Provide the (x, y) coordinate of the cell's center where the given text is located.  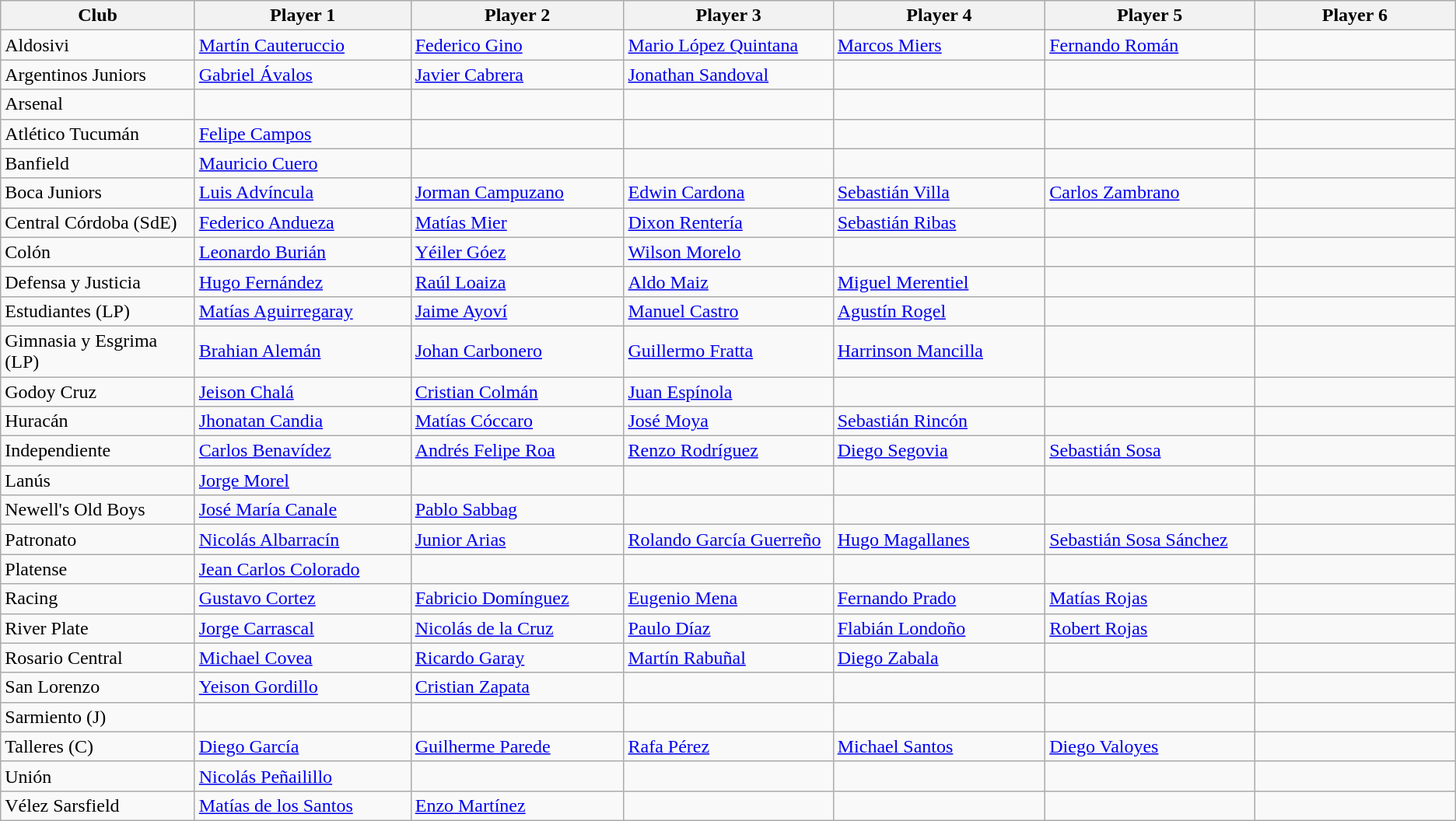
Raúl Loaiza (517, 281)
Huracán (98, 421)
Flabián Londoño (940, 628)
Guilherme Parede (517, 746)
Diego Valoyes (1150, 746)
Gustavo Cortez (303, 599)
Lanús (98, 480)
Jhonatan Candia (303, 421)
Jorman Campuzano (517, 193)
Colón (98, 252)
Estudiantes (LP) (98, 311)
Vélez Sarsfield (98, 805)
Atlético Tucumán (98, 134)
Sebastián Sosa Sánchez (1150, 540)
Edwin Cardona (728, 193)
Enzo Martínez (517, 805)
Diego Zabala (940, 658)
Brahian Alemán (303, 351)
Gabriel Ávalos (303, 75)
Defensa y Justicia (98, 281)
Jorge Morel (303, 480)
Felipe Campos (303, 134)
Matías de los Santos (303, 805)
Marcos Miers (940, 45)
Jaime Ayoví (517, 311)
Hugo Fernández (303, 281)
Sebastián Rincón (940, 421)
Matías Cóccaro (517, 421)
Sarmiento (J) (98, 717)
Junior Arias (517, 540)
Fernando Román (1150, 45)
Jonathan Sandoval (728, 75)
Matías Rojas (1150, 599)
Mario López Quintana (728, 45)
Martín Cauteruccio (303, 45)
Miguel Merentiel (940, 281)
Agustín Rogel (940, 311)
Nicolás Albarracín (303, 540)
Matías Mier (517, 222)
Federico Andueza (303, 222)
Player 1 (303, 16)
Aldo Maiz (728, 281)
Rolando García Guerreño (728, 540)
Michael Covea (303, 658)
José María Canale (303, 510)
Unión (98, 776)
Juan Espínola (728, 391)
Central Córdoba (SdE) (98, 222)
Martín Rabuñal (728, 658)
Carlos Benavídez (303, 451)
Boca Juniors (98, 193)
Pablo Sabbag (517, 510)
Argentinos Juniors (98, 75)
Gimnasia y Esgrima (LP) (98, 351)
Fernando Prado (940, 599)
Club (98, 16)
Ricardo Garay (517, 658)
Arsenal (98, 104)
Leonardo Burián (303, 252)
Guillermo Fratta (728, 351)
Sebastián Ribas (940, 222)
Cristian Zapata (517, 687)
Player 5 (1150, 16)
Rafa Pérez (728, 746)
José Moya (728, 421)
Fabricio Domínguez (517, 599)
Diego García (303, 746)
Eugenio Mena (728, 599)
Nicolás de la Cruz (517, 628)
Player 3 (728, 16)
Player 4 (940, 16)
Sebastián Villa (940, 193)
Talleres (C) (98, 746)
Banfield (98, 163)
Jorge Carrascal (303, 628)
Racing (98, 599)
Yeison Gordillo (303, 687)
Newell's Old Boys (98, 510)
Jean Carlos Colorado (303, 569)
Johan Carbonero (517, 351)
Manuel Castro (728, 311)
Godoy Cruz (98, 391)
Hugo Magallanes (940, 540)
Patronato (98, 540)
Carlos Zambrano (1150, 193)
Yéiler Góez (517, 252)
Luis Advíncula (303, 193)
Federico Gino (517, 45)
Matías Aguirregaray (303, 311)
Robert Rojas (1150, 628)
Rosario Central (98, 658)
Michael Santos (940, 746)
Player 2 (517, 16)
Jeison Chalá (303, 391)
San Lorenzo (98, 687)
Harrinson Mancilla (940, 351)
Aldosivi (98, 45)
Independiente (98, 451)
Andrés Felipe Roa (517, 451)
Player 6 (1355, 16)
Mauricio Cuero (303, 163)
Diego Segovia (940, 451)
Paulo Díaz (728, 628)
Nicolás Peñailillo (303, 776)
Cristian Colmán (517, 391)
Javier Cabrera (517, 75)
Renzo Rodríguez (728, 451)
Platense (98, 569)
River Plate (98, 628)
Sebastián Sosa (1150, 451)
Dixon Rentería (728, 222)
Wilson Morelo (728, 252)
